Return the [X, Y] coordinate for the center point of the cell that contains the specified text.  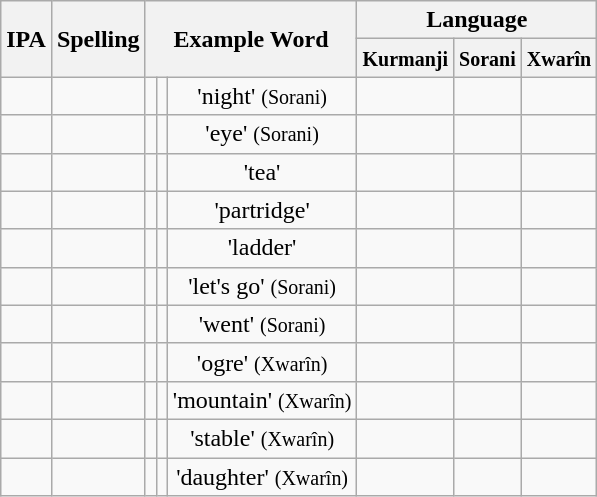
'night' (Sorani) [262, 96]
IPA [26, 39]
'let's go' (Sorani) [262, 286]
Kurmanji [406, 58]
Sorani [488, 58]
'partridge' [262, 210]
Example Word [251, 39]
'eye' (Sorani) [262, 134]
'tea' [262, 172]
Language [477, 20]
'mountain' (Xwarîn) [262, 400]
'went' (Sorani) [262, 324]
'stable' (Xwarîn) [262, 438]
'ogre' (Xwarîn) [262, 362]
'daughter' (Xwarîn) [262, 477]
Spelling [98, 39]
'ladder' [262, 248]
Xwarîn [558, 58]
